Capture the cell that displays the provided text and extract its [x, y] central coordinate. 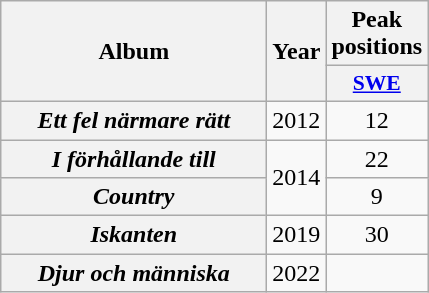
Djur och människa [134, 273]
2012 [296, 120]
2022 [296, 273]
SWE [377, 84]
Ett fel närmare rätt [134, 120]
9 [377, 197]
Iskanten [134, 235]
I förhållande till [134, 159]
Peak positions [377, 34]
Country [134, 197]
30 [377, 235]
2014 [296, 178]
12 [377, 120]
22 [377, 159]
Album [134, 52]
2019 [296, 235]
Year [296, 52]
